Capture the cell that displays the provided text and extract its (X, Y) central coordinate. 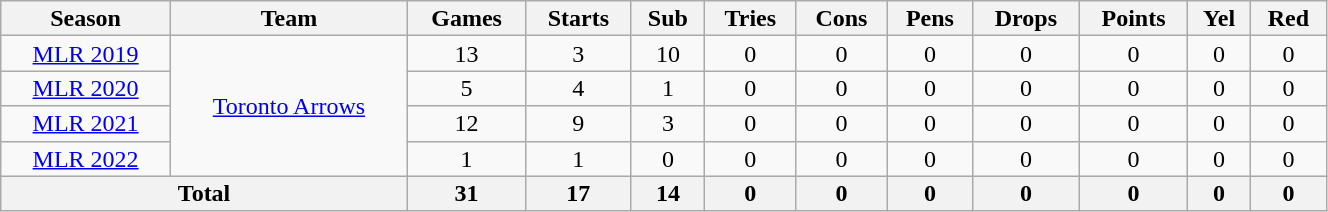
9 (578, 124)
13 (466, 54)
Starts (578, 18)
14 (668, 194)
31 (466, 194)
Season (86, 18)
17 (578, 194)
Drops (1026, 18)
Tries (750, 18)
Sub (668, 18)
MLR 2022 (86, 158)
Toronto Arrows (288, 106)
MLR 2019 (86, 54)
Yel (1219, 18)
12 (466, 124)
Games (466, 18)
Red (1288, 18)
Team (288, 18)
MLR 2020 (86, 88)
MLR 2021 (86, 124)
4 (578, 88)
Pens (930, 18)
10 (668, 54)
Cons (842, 18)
5 (466, 88)
Points (1134, 18)
Total (204, 194)
